Return the [x, y] coordinate for the center point of the cell that contains the specified text.  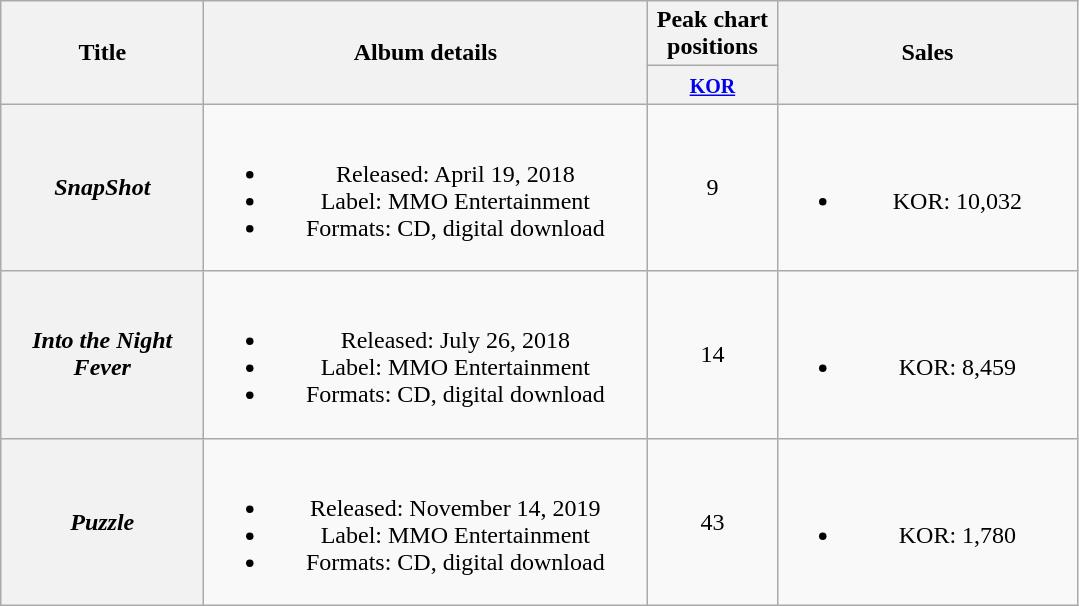
Released: July 26, 2018Label: MMO EntertainmentFormats: CD, digital download [426, 354]
Released: November 14, 2019Label: MMO EntertainmentFormats: CD, digital download [426, 522]
SnapShot [102, 188]
Peak chart positions [712, 34]
Puzzle [102, 522]
Into the Night Fever [102, 354]
Album details [426, 52]
Released: April 19, 2018Label: MMO EntertainmentFormats: CD, digital download [426, 188]
9 [712, 188]
14 [712, 354]
KOR: 10,032 [928, 188]
43 [712, 522]
Sales [928, 52]
KOR [712, 85]
KOR: 8,459 [928, 354]
Title [102, 52]
KOR: 1,780 [928, 522]
